Find where the given text appears and provide that cell's center as (x, y) coordinate. 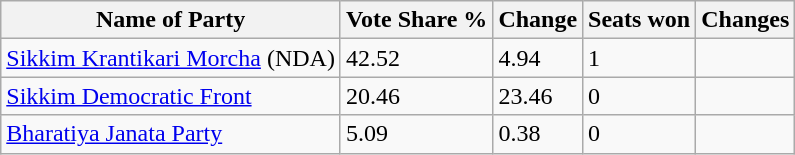
Bharatiya Janata Party (171, 134)
1 (640, 58)
Sikkim Krantikari Morcha (NDA) (171, 58)
Sikkim Democratic Front (171, 96)
23.46 (538, 96)
0.38 (538, 134)
Name of Party (171, 20)
Changes (746, 20)
Seats won (640, 20)
Vote Share % (416, 20)
42.52 (416, 58)
20.46 (416, 96)
Change (538, 20)
5.09 (416, 134)
4.94 (538, 58)
